Provide the [x, y] coordinate of the cell's center where the given text is located.  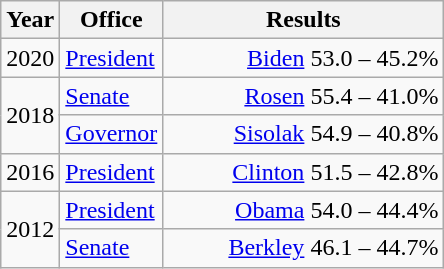
Biden 53.0 – 45.2% [304, 58]
2020 [30, 58]
2012 [30, 229]
Sisolak 54.9 – 40.8% [304, 134]
Clinton 51.5 – 42.8% [304, 172]
Rosen 55.4 – 41.0% [304, 96]
Office [112, 20]
Obama 54.0 – 44.4% [304, 210]
2018 [30, 115]
2016 [30, 172]
Governor [112, 134]
Results [304, 20]
Berkley 46.1 – 44.7% [304, 248]
Year [30, 20]
